From the cell containing the given text, extract its center point as (X, Y) coordinate. 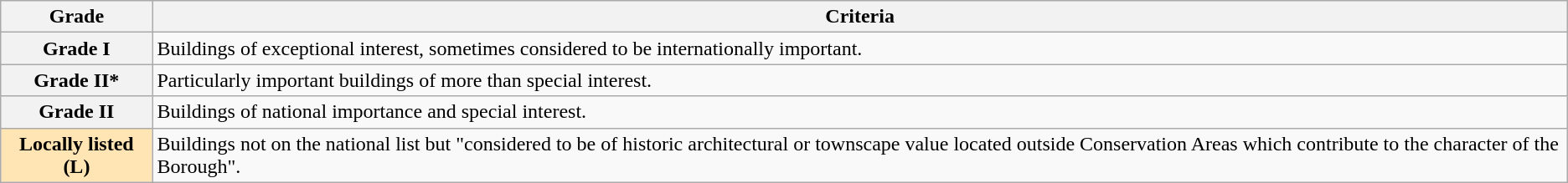
Criteria (859, 17)
Grade I (77, 48)
Grade (77, 17)
Buildings of exceptional interest, sometimes considered to be internationally important. (859, 48)
Grade II (77, 112)
Locally listed (L) (77, 155)
Grade II* (77, 80)
Buildings of national importance and special interest. (859, 112)
Particularly important buildings of more than special interest. (859, 80)
